Output the (x, y) coordinate of the center of the cell containing the given text.  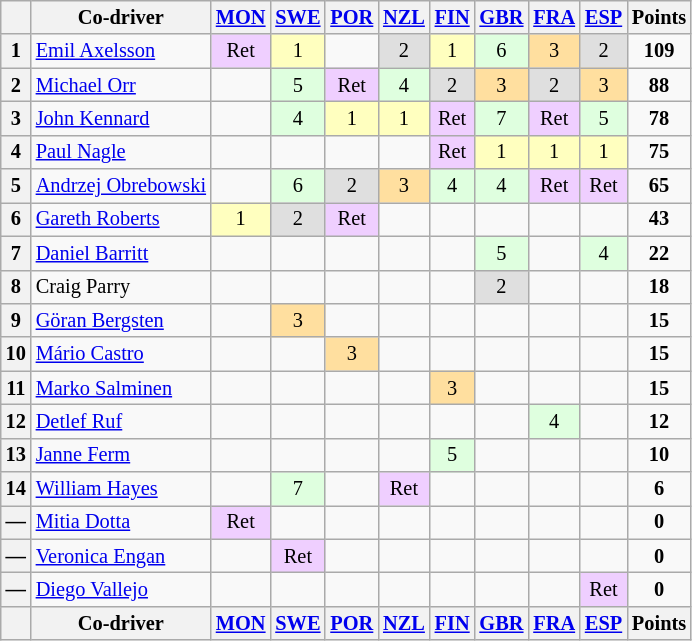
Daniel Barritt (121, 253)
Marko Salminen (121, 388)
Gareth Roberts (121, 219)
Göran Bergsten (121, 320)
William Hayes (121, 489)
22 (659, 253)
65 (659, 186)
75 (659, 152)
Michael Orr (121, 85)
13 (16, 455)
Craig Parry (121, 287)
9 (16, 320)
Diego Vallejo (121, 589)
43 (659, 219)
11 (16, 388)
14 (16, 489)
109 (659, 51)
Veronica Engan (121, 556)
John Kennard (121, 118)
Emil Axelsson (121, 51)
8 (16, 287)
Andrzej Obrebowski (121, 186)
Paul Nagle (121, 152)
Detlef Ruf (121, 421)
78 (659, 118)
88 (659, 85)
18 (659, 287)
Janne Ferm (121, 455)
Mitia Dotta (121, 522)
Mário Castro (121, 354)
